From the cell containing the given text, extract its center point as [x, y] coordinate. 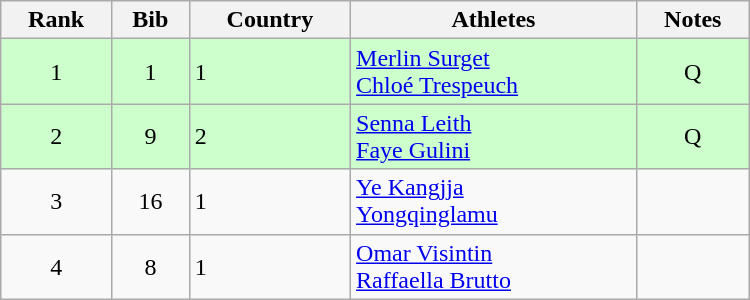
Merlin SurgetChloé Trespeuch [494, 72]
Senna LeithFaye Gulini [494, 136]
16 [151, 202]
Ye KangjjaYongqinglamu [494, 202]
8 [151, 266]
Notes [692, 20]
9 [151, 136]
Athletes [494, 20]
Omar VisintinRaffaella Brutto [494, 266]
4 [56, 266]
Bib [151, 20]
Country [270, 20]
3 [56, 202]
Rank [56, 20]
